Find where the given text appears and provide that cell's center as [x, y] coordinate. 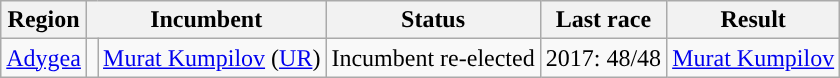
Adygea [44, 58]
Murat Kumpilov (UR) [212, 58]
Result [754, 20]
Region [44, 20]
Incumbent re-elected [433, 58]
Incumbent [206, 20]
Last race [603, 20]
2017: 48/48 [603, 58]
Status [433, 20]
Murat Kumpilov [754, 58]
